Provide the (X, Y) coordinate of the cell's center where the given text is located.  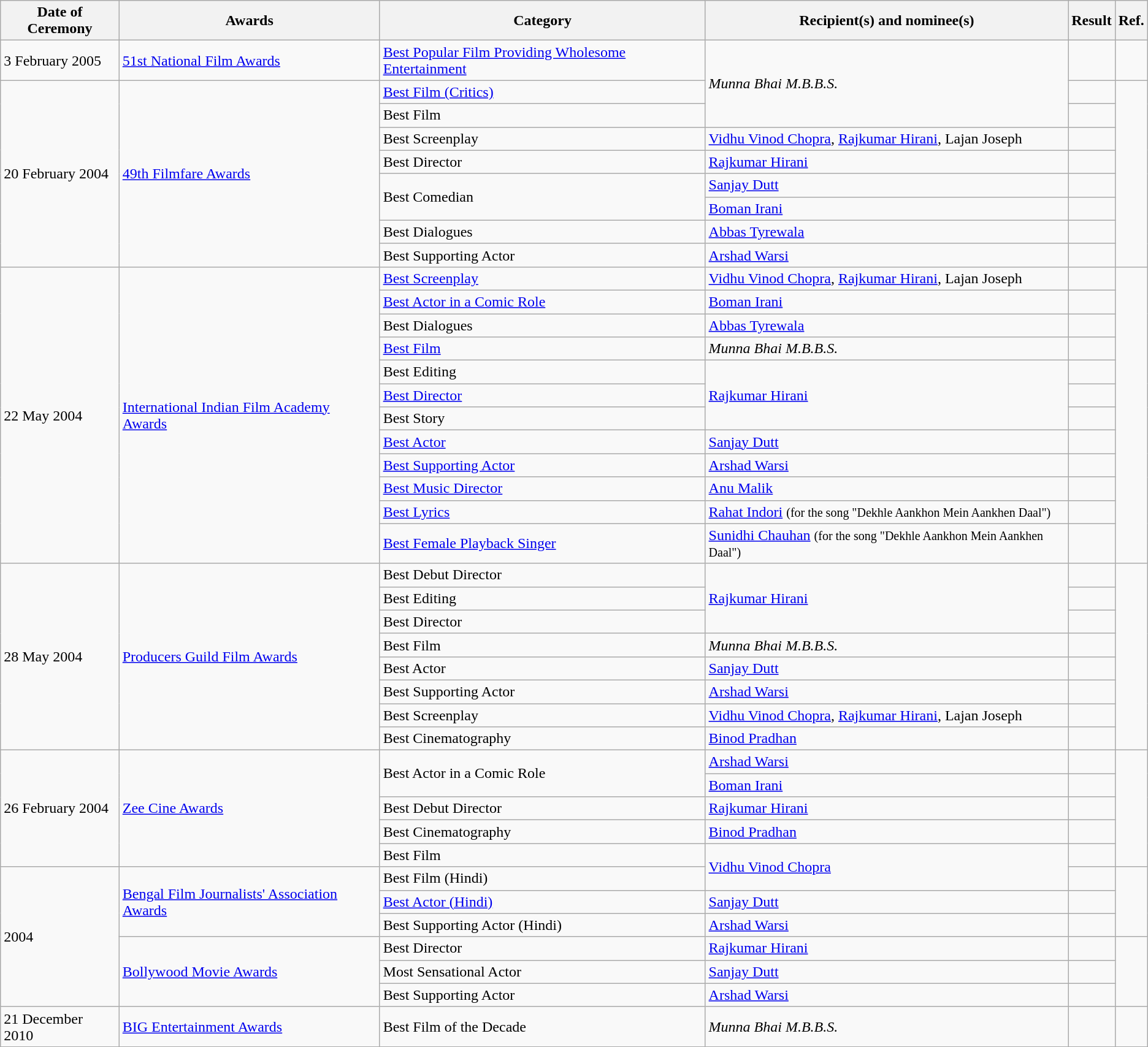
Vidhu Vinod Chopra (887, 867)
26 February 2004 (60, 809)
Best Comedian (542, 197)
Sunidhi Chauhan (for the song "Dekhle Aankhon Mein Aankhen Daal") (887, 543)
Best Story (542, 419)
22 May 2004 (60, 415)
Best Film (Critics) (542, 92)
Best Female Playback Singer (542, 543)
2004 (60, 937)
Zee Cine Awards (249, 809)
Most Sensational Actor (542, 972)
Ref. (1131, 21)
Bengal Film Journalists' Association Awards (249, 902)
Result (1092, 21)
3 February 2005 (60, 60)
Recipient(s) and nominee(s) (887, 21)
BIG Entertainment Awards (249, 1026)
Category (542, 21)
Best Actor (Hindi) (542, 902)
20 February 2004 (60, 173)
Rahat Indori (for the song "Dekhle Aankhon Mein Aankhen Daal") (887, 512)
Best Supporting Actor (Hindi) (542, 925)
Producers Guild Film Awards (249, 657)
Best Film (Hindi) (542, 878)
Awards (249, 21)
49th Filmfare Awards (249, 173)
Bollywood Movie Awards (249, 972)
Date of Ceremony (60, 21)
Best Film of the Decade (542, 1026)
Best Lyrics (542, 512)
Best Music Director (542, 489)
51st National Film Awards (249, 60)
International Indian Film Academy Awards (249, 415)
Best Popular Film Providing Wholesome Entertainment (542, 60)
28 May 2004 (60, 657)
Anu Malik (887, 489)
21 December 2010 (60, 1026)
